Find where the given text appears and provide that cell's center as [x, y] coordinate. 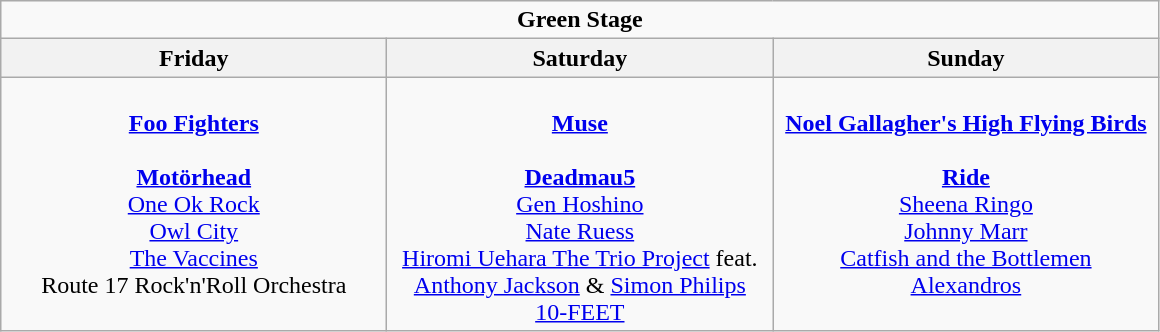
Saturday [580, 58]
Muse Deadmau5 Gen Hoshino Nate Ruess Hiromi Uehara The Trio Project feat. Anthony Jackson & Simon Philips 10-FEET [580, 204]
Noel Gallagher's High Flying Birds Ride Sheena Ringo Johnny Marr Catfish and the Bottlemen Alexandros [966, 204]
Foo Fighters Motörhead One Ok Rock Owl City The Vaccines Route 17 Rock'n'Roll Orchestra [194, 204]
Friday [194, 58]
Green Stage [580, 20]
Sunday [966, 58]
